Identify which cell holds the provided text, then report its (X, Y) central coordinate. 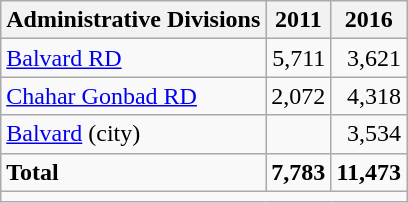
2016 (369, 20)
Chahar Gonbad RD (134, 96)
7,783 (298, 172)
Total (134, 172)
11,473 (369, 172)
2,072 (298, 96)
2011 (298, 20)
Administrative Divisions (134, 20)
4,318 (369, 96)
3,621 (369, 58)
3,534 (369, 134)
Balvard RD (134, 58)
Balvard (city) (134, 134)
5,711 (298, 58)
